Locate the cell with the specified text and output its [x, y] center coordinate. 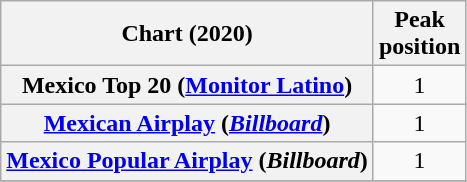
Mexico Popular Airplay (Billboard) [188, 161]
Mexico Top 20 (Monitor Latino) [188, 85]
Peakposition [419, 34]
Chart (2020) [188, 34]
Mexican Airplay (Billboard) [188, 123]
